Output the [X, Y] coordinate of the center of the cell containing the given text.  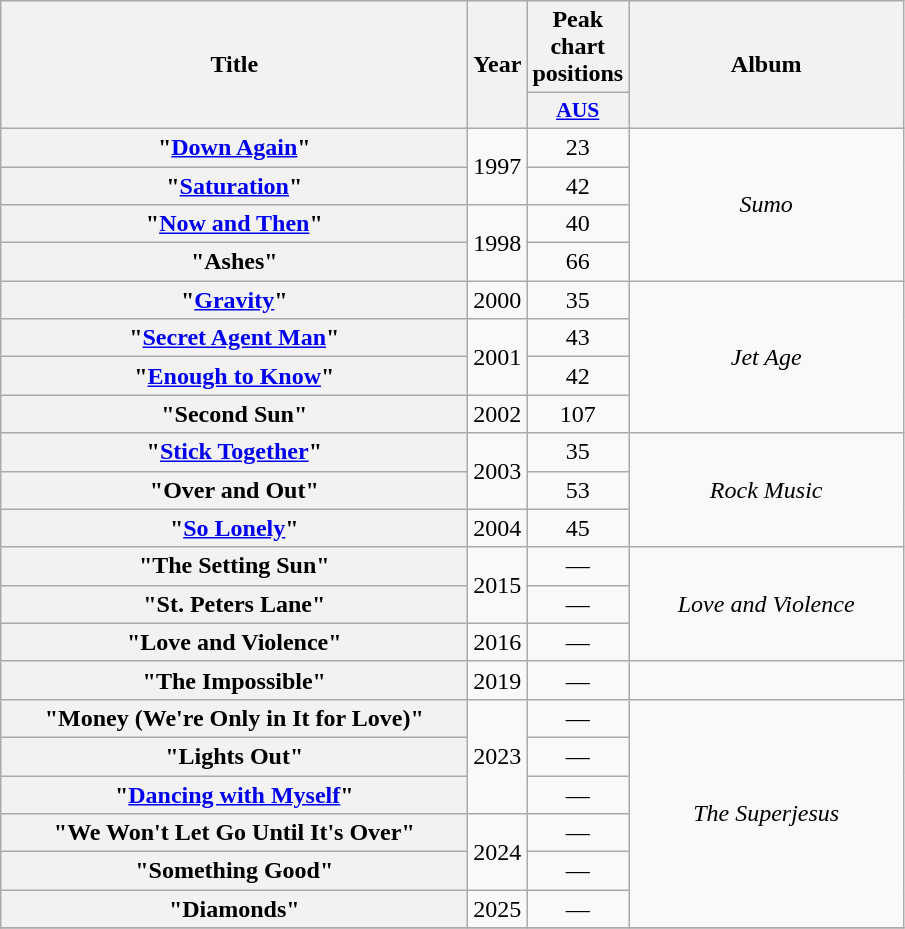
"Saturation" [234, 185]
"The Setting Sun" [234, 566]
2019 [498, 680]
AUS [578, 111]
2002 [498, 414]
"Secret Agent Man" [234, 338]
2025 [498, 909]
Love and Violence [766, 604]
23 [578, 147]
107 [578, 414]
"Down Again" [234, 147]
"Lights Out" [234, 756]
66 [578, 262]
"Diamonds" [234, 909]
2004 [498, 528]
Jet Age [766, 357]
45 [578, 528]
Peak chart positions [578, 47]
"Stick Together" [234, 452]
"So Lonely" [234, 528]
The Superjesus [766, 813]
2024 [498, 852]
2003 [498, 471]
53 [578, 490]
Sumo [766, 204]
Year [498, 65]
"Enough to Know" [234, 376]
"We Won't Let Go Until It's Over" [234, 833]
"Over and Out" [234, 490]
2001 [498, 357]
"Second Sun" [234, 414]
1998 [498, 243]
"Ashes" [234, 262]
2015 [498, 585]
Album [766, 65]
1997 [498, 166]
40 [578, 224]
Title [234, 65]
43 [578, 338]
"St. Peters Lane" [234, 604]
"Gravity" [234, 300]
2023 [498, 756]
"Money (We're Only in It for Love)" [234, 718]
2016 [498, 642]
"Something Good" [234, 871]
"The Impossible" [234, 680]
"Now and Then" [234, 224]
Rock Music [766, 490]
"Love and Violence" [234, 642]
"Dancing with Myself" [234, 795]
2000 [498, 300]
